Detect which cell encompasses the target text, then output its (x, y) center coordinate. 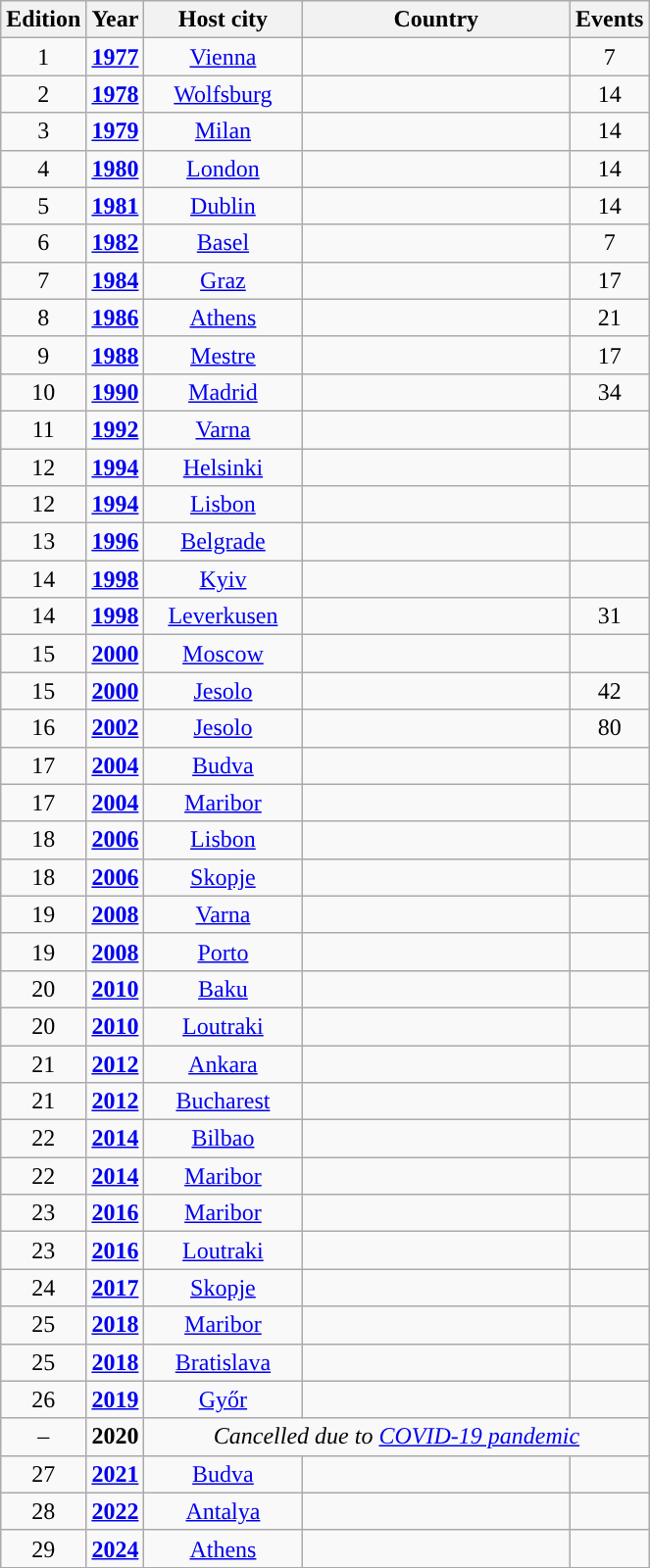
31 (610, 616)
Moscow (224, 654)
1981 (116, 206)
Belgrade (224, 542)
28 (43, 1511)
4 (43, 169)
13 (43, 542)
1979 (116, 131)
8 (43, 318)
Antalya (224, 1511)
2024 (116, 1548)
Cancelled due to COVID-19 pandemic (396, 1437)
Bratislava (224, 1362)
2021 (116, 1474)
Leverkusen (224, 616)
2020 (116, 1437)
2022 (116, 1511)
10 (43, 392)
27 (43, 1474)
1996 (116, 542)
1982 (116, 243)
26 (43, 1399)
9 (43, 355)
1977 (116, 57)
Kyiv (224, 579)
Vienna (224, 57)
Milan (224, 131)
Country (436, 20)
24 (43, 1288)
Porto (224, 952)
Bilbao (224, 1139)
3 (43, 131)
6 (43, 243)
1978 (116, 94)
Baku (224, 989)
1986 (116, 318)
Basel (224, 243)
Graz (224, 280)
5 (43, 206)
Győr (224, 1399)
2002 (116, 728)
1992 (116, 429)
2 (43, 94)
Madrid (224, 392)
Wolfsburg (224, 94)
London (224, 169)
42 (610, 691)
11 (43, 429)
29 (43, 1548)
1 (43, 57)
Ankara (224, 1063)
1990 (116, 392)
34 (610, 392)
2017 (116, 1288)
1980 (116, 169)
Year (116, 20)
Host city (224, 20)
Mestre (224, 355)
Bucharest (224, 1102)
16 (43, 728)
Dublin (224, 206)
1984 (116, 280)
Helsinki (224, 467)
2019 (116, 1399)
Edition (43, 20)
– (43, 1437)
1988 (116, 355)
80 (610, 728)
Events (610, 20)
